Identify which cell holds the provided text, then report its (X, Y) central coordinate. 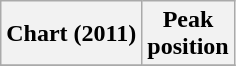
Peakposition (188, 34)
Chart (2011) (72, 34)
